Scan for the cell matching the given text and deliver its [X, Y] coordinate at center. 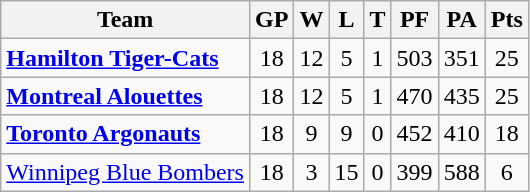
410 [462, 134]
6 [506, 172]
Winnipeg Blue Bombers [126, 172]
PA [462, 20]
399 [414, 172]
Team [126, 20]
W [312, 20]
503 [414, 58]
GP [271, 20]
Pts [506, 20]
435 [462, 96]
470 [414, 96]
T [378, 20]
15 [346, 172]
588 [462, 172]
452 [414, 134]
Montreal Alouettes [126, 96]
Hamilton Tiger-Cats [126, 58]
351 [462, 58]
Toronto Argonauts [126, 134]
L [346, 20]
PF [414, 20]
3 [312, 172]
